Output the [x, y] coordinate of the center of the cell containing the given text.  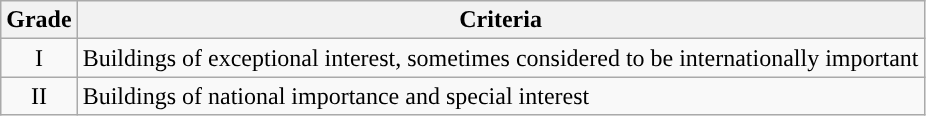
Buildings of national importance and special interest [500, 96]
Criteria [500, 20]
Grade [39, 20]
II [39, 96]
Buildings of exceptional interest, sometimes considered to be internationally important [500, 58]
I [39, 58]
